Search for the cell housing the specified text and yield its (x, y) center coordinate. 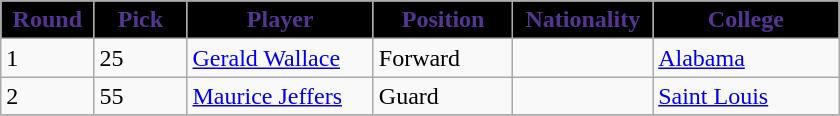
Gerald Wallace (280, 58)
Pick (140, 20)
Maurice Jeffers (280, 96)
Player (280, 20)
1 (48, 58)
2 (48, 96)
College (746, 20)
Guard (443, 96)
25 (140, 58)
Round (48, 20)
Nationality (583, 20)
Saint Louis (746, 96)
Alabama (746, 58)
Position (443, 20)
55 (140, 96)
Forward (443, 58)
